Determine the [X, Y] coordinate at the center of the cell enclosing the given text.  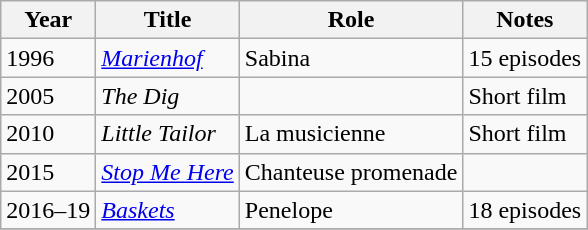
1996 [48, 58]
18 episodes [525, 210]
Notes [525, 20]
Baskets [168, 210]
Little Tailor [168, 134]
2015 [48, 172]
Year [48, 20]
Sabina [351, 58]
Stop Me Here [168, 172]
Role [351, 20]
Title [168, 20]
Chanteuse promenade [351, 172]
Marienhof [168, 58]
2010 [48, 134]
Penelope [351, 210]
La musicienne [351, 134]
The Dig [168, 96]
15 episodes [525, 58]
2005 [48, 96]
2016–19 [48, 210]
